For the text-containing cell, return its midpoint in [X, Y] coordinate format. 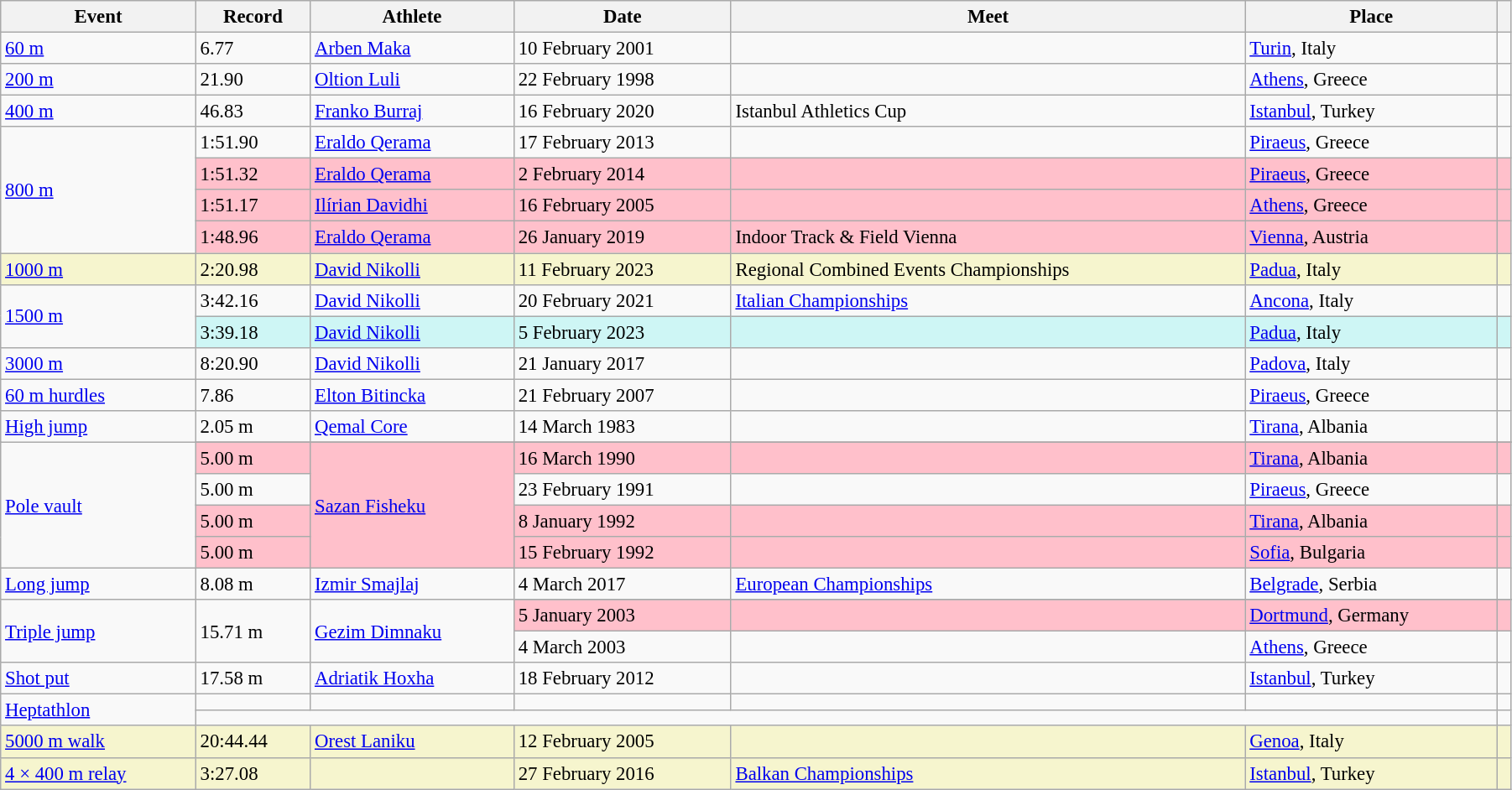
14 March 1983 [623, 427]
8.08 m [253, 585]
21 January 2017 [623, 363]
4 March 2003 [623, 647]
6.77 [253, 49]
Istanbul Athletics Cup [988, 112]
Sazan Fisheku [413, 505]
Vienna, Austria [1371, 237]
High jump [98, 427]
2:20.98 [253, 269]
Turin, Italy [1371, 49]
4 March 2017 [623, 585]
Franko Burraj [413, 112]
5 January 2003 [623, 616]
Gezim Dimnaku [413, 631]
1:51.32 [253, 174]
2.05 m [253, 427]
21 February 2007 [623, 395]
27 February 2016 [623, 773]
5000 m walk [98, 742]
Izmir Smajlaj [413, 585]
Indoor Track & Field Vienna [988, 237]
Long jump [98, 585]
Date [623, 17]
10 February 2001 [623, 49]
Orest Laniku [413, 742]
60 m hurdles [98, 395]
15.71 m [253, 631]
Pole vault [98, 505]
1:48.96 [253, 237]
Place [1371, 17]
3:27.08 [253, 773]
Arben Maka [413, 49]
5 February 2023 [623, 332]
3000 m [98, 363]
20 February 2021 [623, 300]
2 February 2014 [623, 174]
800 m [98, 190]
Adriatik Hoxha [413, 678]
Event [98, 17]
400 m [98, 112]
Oltion Luli [413, 80]
26 January 2019 [623, 237]
16 February 2020 [623, 112]
8 January 1992 [623, 521]
Regional Combined Events Championships [988, 269]
11 February 2023 [623, 269]
Dortmund, Germany [1371, 616]
200 m [98, 80]
22 February 1998 [623, 80]
3:42.16 [253, 300]
Ilírian Davidhi [413, 205]
Qemal Core [413, 427]
Shot put [98, 678]
Meet [988, 17]
Record [253, 17]
Belgrade, Serbia [1371, 585]
17 February 2013 [623, 143]
16 February 2005 [623, 205]
23 February 1991 [623, 490]
Triple jump [98, 631]
Athlete [413, 17]
Genoa, Italy [1371, 742]
46.83 [253, 112]
1:51.17 [253, 205]
8:20.90 [253, 363]
12 February 2005 [623, 742]
Elton Bitincka [413, 395]
Italian Championships [988, 300]
16 March 1990 [623, 458]
1500 m [98, 315]
3:39.18 [253, 332]
7.86 [253, 395]
4 × 400 m relay [98, 773]
1000 m [98, 269]
17.58 m [253, 678]
1:51.90 [253, 143]
15 February 1992 [623, 553]
Heptathlon [98, 710]
Balkan Championships [988, 773]
Ancona, Italy [1371, 300]
Padova, Italy [1371, 363]
60 m [98, 49]
18 February 2012 [623, 678]
Sofia, Bulgaria [1371, 553]
21.90 [253, 80]
European Championships [988, 585]
20:44.44 [253, 742]
